Provide the [x, y] coordinate of the cell's center where the given text is located.  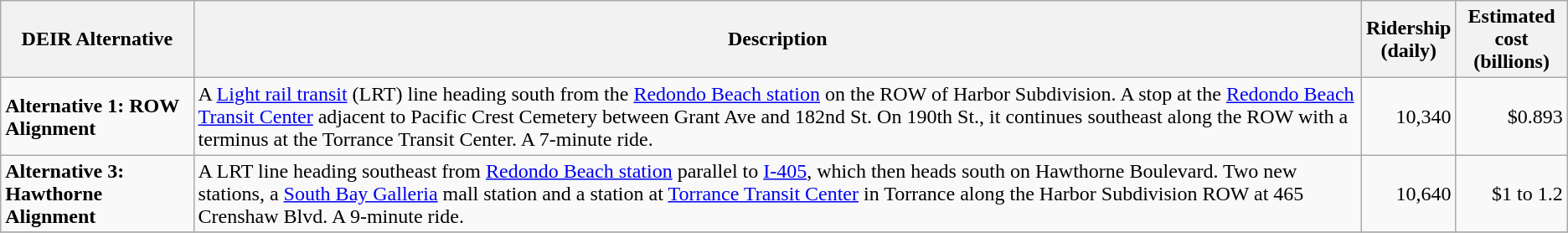
Alternative 1: ROW Alignment [97, 116]
10,640 [1409, 194]
Alternative 3: Hawthorne Alignment [97, 194]
Description [777, 39]
$1 to 1.2 [1511, 194]
DEIR Alternative [97, 39]
$0.893 [1511, 116]
10,340 [1409, 116]
Estimated cost(billions) [1511, 39]
Ridership(daily) [1409, 39]
